Determine the [x, y] coordinate at the center of the cell enclosing the given text.  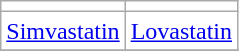
Lovastatin [181, 31]
Simvastatin [63, 31]
